Search for the cell housing the specified text and yield its (X, Y) center coordinate. 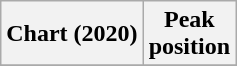
Chart (2020) (72, 34)
Peakposition (189, 34)
